Output the (X, Y) coordinate of the center of the cell containing the given text.  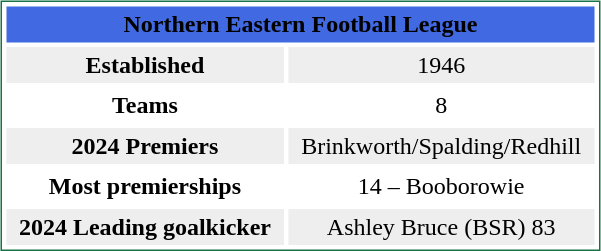
Established (144, 65)
Brinkworth/Spalding/Redhill (442, 146)
Teams (144, 106)
2024 Leading goalkicker (144, 227)
1946 (442, 65)
14 – Booborowie (442, 186)
2024 Premiers (144, 146)
Most premierships (144, 186)
Northern Eastern Football League (300, 24)
8 (442, 106)
Ashley Bruce (BSR) 83 (442, 227)
